Identify which cell holds the provided text, then report its [X, Y] central coordinate. 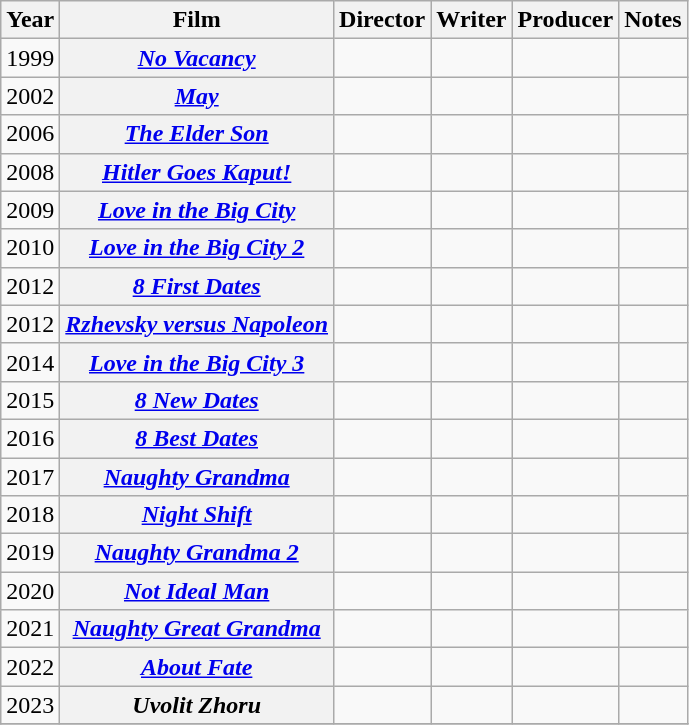
2008 [30, 172]
The Elder Son [197, 134]
Night Shift [197, 515]
Love in the Big City 3 [197, 362]
8 First Dates [197, 286]
Writer [472, 20]
8 Best Dates [197, 438]
2022 [30, 667]
Year [30, 20]
Rzhevsky versus Napoleon [197, 324]
Naughty Grandma [197, 477]
1999 [30, 58]
About Fate [197, 667]
2002 [30, 96]
2009 [30, 210]
Notes [653, 20]
2023 [30, 705]
2018 [30, 515]
Love in the Big City 2 [197, 248]
2017 [30, 477]
Not Ideal Man [197, 591]
2006 [30, 134]
2015 [30, 400]
8 New Dates [197, 400]
Film [197, 20]
Love in the Big City [197, 210]
2010 [30, 248]
2016 [30, 438]
Uvolit Zhoru [197, 705]
Producer [566, 20]
May [197, 96]
Naughty Great Grandma [197, 629]
Director [382, 20]
2020 [30, 591]
2021 [30, 629]
2014 [30, 362]
Hitler Goes Kaput! [197, 172]
Naughty Grandma 2 [197, 553]
No Vacancy [197, 58]
2019 [30, 553]
